Find where the given text appears and provide that cell's center as (X, Y) coordinate. 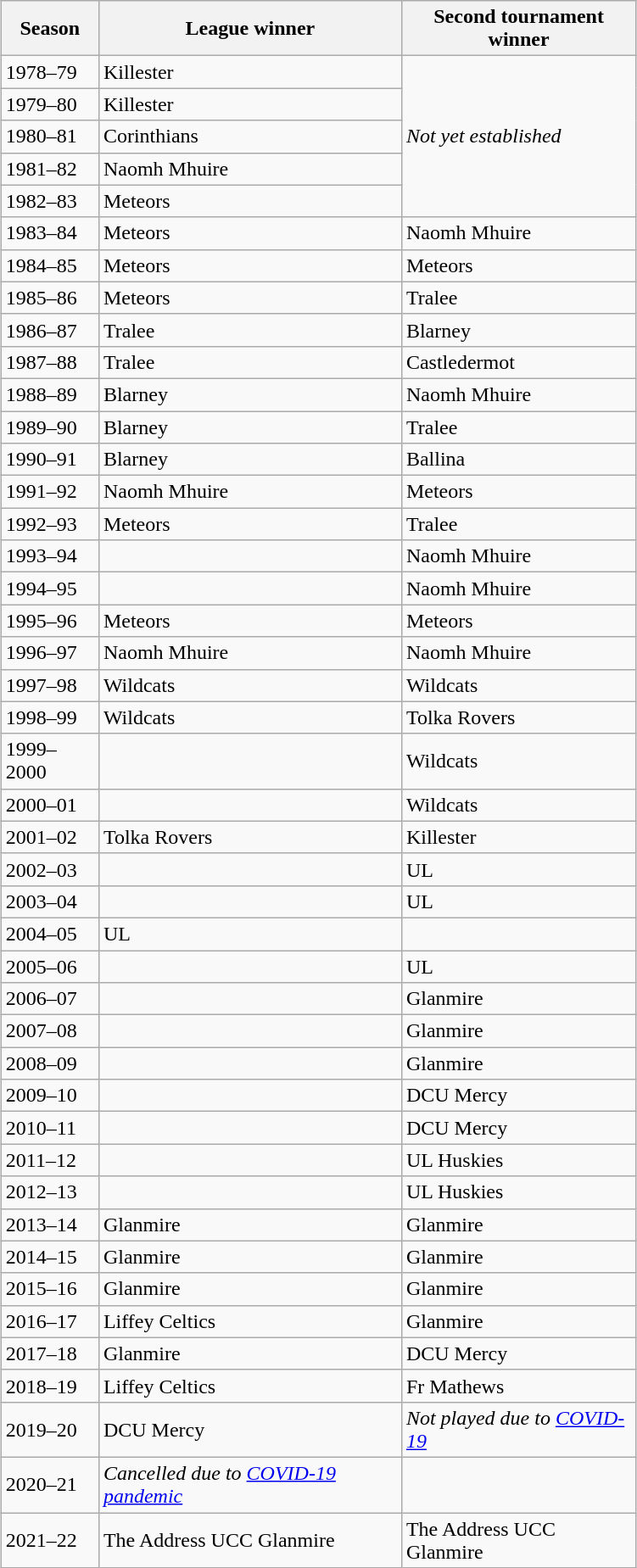
1978–79 (49, 72)
2017–18 (49, 1353)
2008–09 (49, 1063)
2010–11 (49, 1128)
1992–93 (49, 524)
Second tournament winner (518, 29)
2015–16 (49, 1289)
2003–04 (49, 901)
Not yet established (518, 137)
League winner (249, 29)
1982–83 (49, 201)
Fr Mathews (518, 1386)
2002–03 (49, 869)
1983–84 (49, 233)
2011–12 (49, 1160)
1997–98 (49, 685)
1984–85 (49, 265)
2013–14 (49, 1225)
2014–15 (49, 1257)
Cancelled due to COVID-19 pandemic (249, 1484)
1999–2000 (49, 762)
2021–22 (49, 1540)
2006–07 (49, 999)
2016–17 (49, 1321)
2001–02 (49, 837)
1987–88 (49, 362)
2007–08 (49, 1031)
2020–21 (49, 1484)
Ballina (518, 460)
1994–95 (49, 589)
1998–99 (49, 717)
1990–91 (49, 460)
2018–19 (49, 1386)
1985–86 (49, 298)
Castledermot (518, 362)
Corinthians (249, 137)
Season (49, 29)
Not played due to COVID-19 (518, 1430)
1995–96 (49, 621)
1991–92 (49, 492)
2005–06 (49, 966)
2009–10 (49, 1096)
2000–01 (49, 805)
1989–90 (49, 427)
1981–82 (49, 169)
1986–87 (49, 330)
1988–89 (49, 394)
1979–80 (49, 104)
1993–94 (49, 556)
1996–97 (49, 653)
2012–13 (49, 1192)
2019–20 (49, 1430)
1980–81 (49, 137)
2004–05 (49, 934)
